Find where the given text appears and provide that cell's center as [X, Y] coordinate. 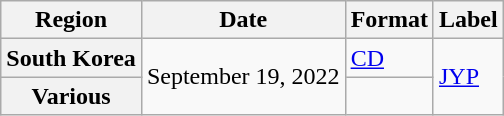
September 19, 2022 [243, 77]
Label [468, 20]
Format [389, 20]
Region [72, 20]
Date [243, 20]
Various [72, 96]
JYP [468, 77]
CD [389, 58]
South Korea [72, 58]
